Pinpoint the cell where the given text exists, returning its (X, Y) midpoint coordinate. 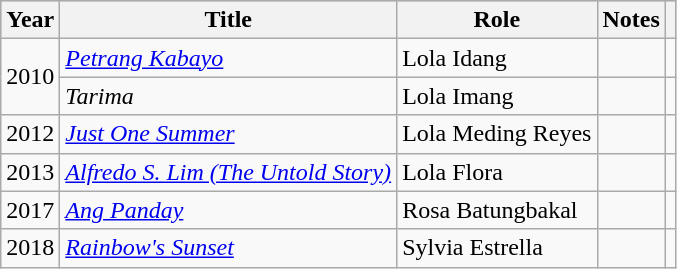
Lola Meding Reyes (497, 134)
Sylvia Estrella (497, 248)
2018 (30, 248)
Tarima (228, 96)
Rosa Batungbakal (497, 210)
Notes (631, 20)
Title (228, 20)
2013 (30, 172)
Just One Summer (228, 134)
2010 (30, 77)
Ang Panday (228, 210)
2012 (30, 134)
Alfredo S. Lim (The Untold Story) (228, 172)
Lola Imang (497, 96)
Rainbow's Sunset (228, 248)
Year (30, 20)
Lola Idang (497, 58)
2017 (30, 210)
Petrang Kabayo (228, 58)
Role (497, 20)
Lola Flora (497, 172)
